Return the (X, Y) coordinate for the center point of the cell that contains the specified text.  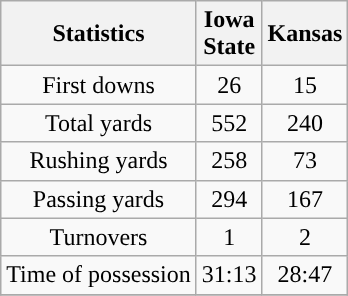
Rushing yards (99, 161)
First downs (99, 85)
1 (229, 237)
IowaState (229, 34)
240 (305, 123)
294 (229, 199)
Turnovers (99, 237)
Time of possession (99, 275)
Kansas (305, 34)
Total yards (99, 123)
Statistics (99, 34)
31:13 (229, 275)
167 (305, 199)
Passing yards (99, 199)
73 (305, 161)
258 (229, 161)
28:47 (305, 275)
26 (229, 85)
2 (305, 237)
552 (229, 123)
15 (305, 85)
